Locate the cell with the specified text and output its (X, Y) center coordinate. 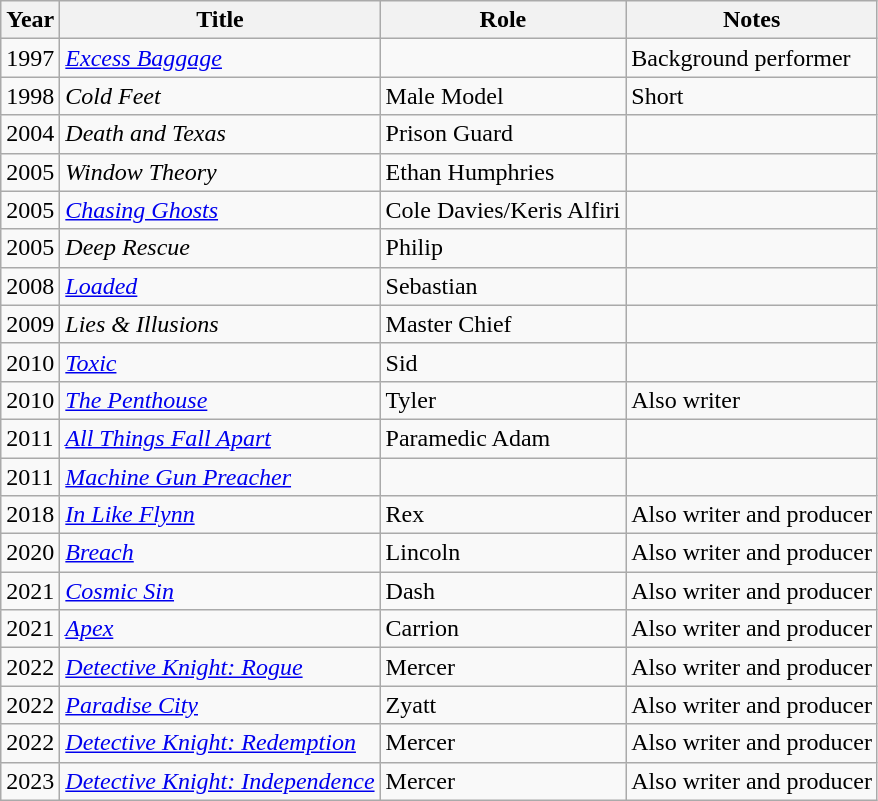
Lies & Illusions (220, 324)
2023 (30, 781)
Year (30, 20)
Prison Guard (503, 134)
Detective Knight: Redemption (220, 743)
Lincoln (503, 553)
Window Theory (220, 172)
Notes (752, 20)
Cold Feet (220, 96)
Death and Texas (220, 134)
1998 (30, 96)
Cole Davies/Keris Alfiri (503, 210)
The Penthouse (220, 400)
Zyatt (503, 705)
Cosmic Sin (220, 591)
Detective Knight: Independence (220, 781)
Ethan Humphries (503, 172)
All Things Fall Apart (220, 438)
Carrion (503, 629)
Also writer (752, 400)
Excess Baggage (220, 58)
Paramedic Adam (503, 438)
1997 (30, 58)
Machine Gun Preacher (220, 477)
Role (503, 20)
Sid (503, 362)
Breach (220, 553)
2008 (30, 286)
Short (752, 96)
Master Chief (503, 324)
2020 (30, 553)
In Like Flynn (220, 515)
Loaded (220, 286)
Philip (503, 248)
Toxic (220, 362)
Apex (220, 629)
Tyler (503, 400)
2009 (30, 324)
Rex (503, 515)
Sebastian (503, 286)
Chasing Ghosts (220, 210)
2018 (30, 515)
Paradise City (220, 705)
Detective Knight: Rogue (220, 667)
Dash (503, 591)
Male Model (503, 96)
2004 (30, 134)
Title (220, 20)
Background performer (752, 58)
Deep Rescue (220, 248)
